Identify which cell holds the provided text, then report its (X, Y) central coordinate. 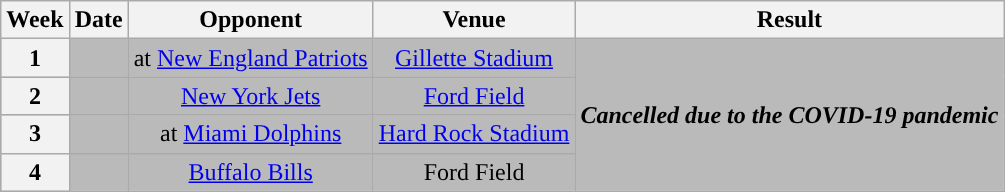
Date (98, 20)
New York Jets (250, 96)
Buffalo Bills (250, 172)
4 (35, 172)
Cancelled due to the COVID-19 pandemic (790, 115)
2 (35, 96)
1 (35, 58)
Venue (474, 20)
3 (35, 134)
Week (35, 20)
Hard Rock Stadium (474, 134)
at New England Patriots (250, 58)
at Miami Dolphins (250, 134)
Gillette Stadium (474, 58)
Opponent (250, 20)
Result (790, 20)
